Output the [x, y] coordinate of the center of the cell containing the given text.  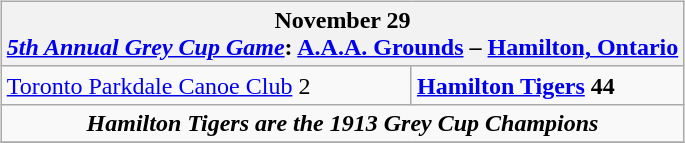
November 295th Annual Grey Cup Game: A.A.A. Grounds – Hamilton, Ontario [342, 34]
Hamilton Tigers 44 [547, 85]
Toronto Parkdale Canoe Club 2 [206, 85]
Hamilton Tigers are the 1913 Grey Cup Champions [342, 123]
